Search for the cell housing the specified text and yield its [X, Y] center coordinate. 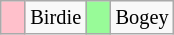
Birdie [56, 17]
Bogey [142, 17]
